Return the (X, Y) coordinate for the center point of the cell that contains the specified text.  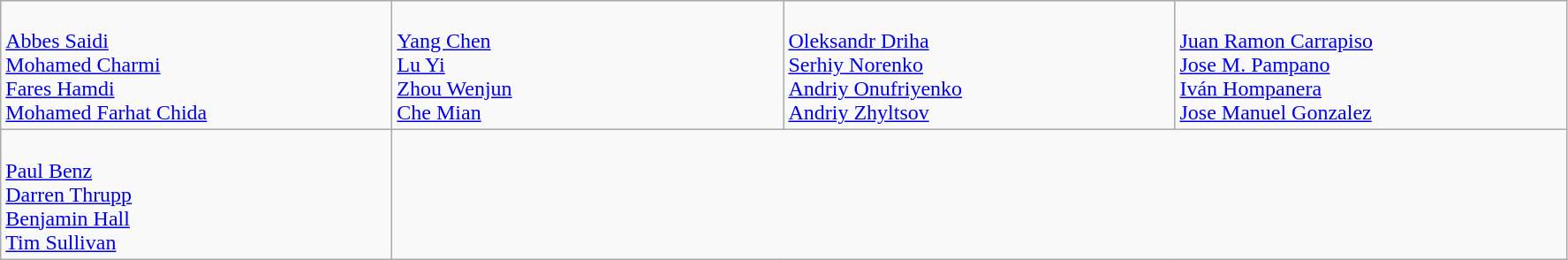
Juan Ramon CarrapisoJose M. PampanoIván HompaneraJose Manuel Gonzalez (1371, 65)
Oleksandr DrihaSerhiy NorenkoAndriy OnufriyenkoAndriy Zhyltsov (979, 65)
Yang ChenLu YiZhou WenjunChe Mian (588, 65)
Paul BenzDarren ThruppBenjamin HallTim Sullivan (196, 195)
Abbes SaidiMohamed CharmiFares HamdiMohamed Farhat Chida (196, 65)
